Provide the [x, y] coordinate of the cell's center where the given text is located.  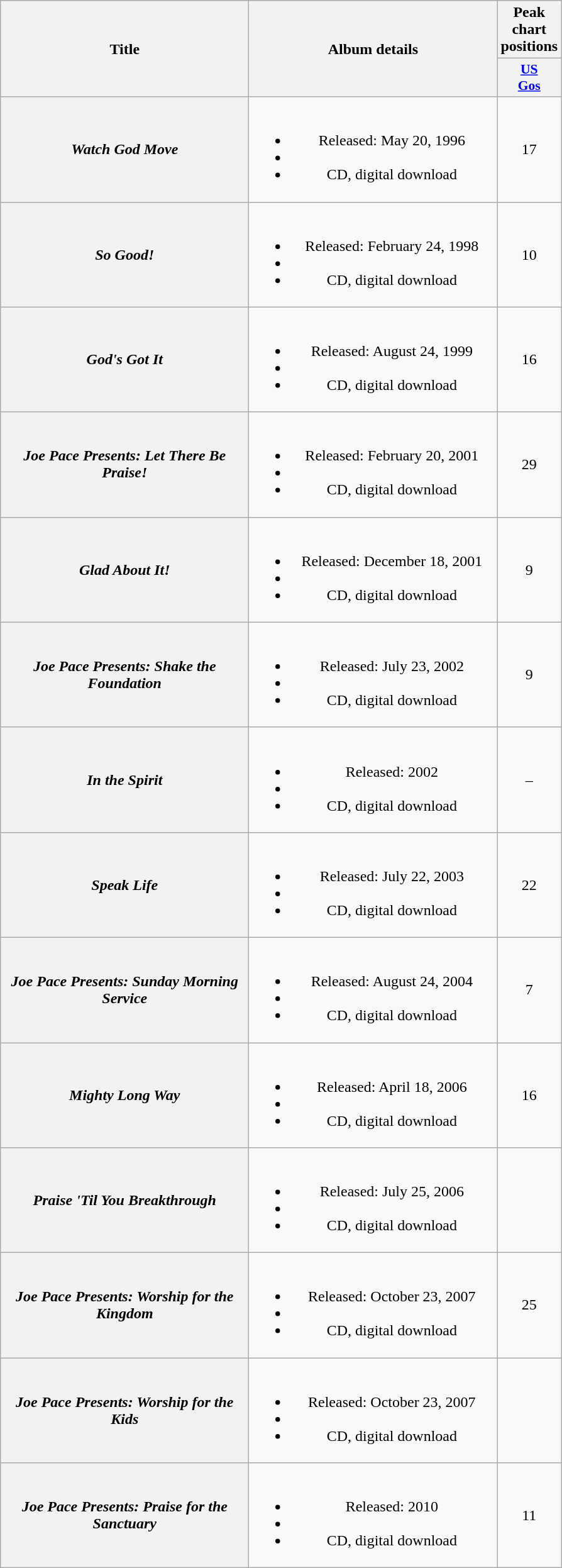
Joe Pace Presents: Worship for the Kids [124, 1410]
Album details [373, 49]
29 [529, 464]
Joe Pace Presents: Shake the Foundation [124, 674]
Joe Pace Presents: Worship for the Kingdom [124, 1306]
25 [529, 1306]
Watch God Move [124, 150]
In the Spirit [124, 780]
Mighty Long Way [124, 1096]
Joe Pace Presents: Let There Be Praise! [124, 464]
Released: August 24, 2004CD, digital download [373, 990]
God's Got It [124, 360]
Peak chart positions [529, 30]
Released: May 20, 1996CD, digital download [373, 150]
11 [529, 1516]
Released: 2010CD, digital download [373, 1516]
Released: February 24, 1998CD, digital download [373, 254]
Praise 'Til You Breakthrough [124, 1200]
Joe Pace Presents: Sunday Morning Service [124, 990]
Released: December 18, 2001CD, digital download [373, 570]
Released: February 20, 2001CD, digital download [373, 464]
Released: August 24, 1999CD, digital download [373, 360]
Glad About It! [124, 570]
– [529, 780]
So Good! [124, 254]
Released: July 25, 2006CD, digital download [373, 1200]
Released: July 23, 2002CD, digital download [373, 674]
17 [529, 150]
Title [124, 49]
Released: April 18, 2006CD, digital download [373, 1096]
USGos [529, 78]
22 [529, 884]
10 [529, 254]
Speak Life [124, 884]
Released: July 22, 2003CD, digital download [373, 884]
7 [529, 990]
Released: 2002CD, digital download [373, 780]
Joe Pace Presents: Praise for the Sanctuary [124, 1516]
